Detect which cell encompasses the target text, then output its (X, Y) center coordinate. 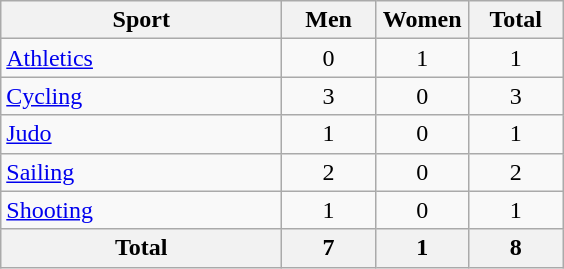
Men (329, 20)
8 (516, 248)
Sport (142, 20)
Women (422, 20)
7 (329, 248)
Athletics (142, 58)
Judo (142, 134)
Cycling (142, 96)
Sailing (142, 172)
Shooting (142, 210)
